Return [X, Y] of the center of cell containing provided text 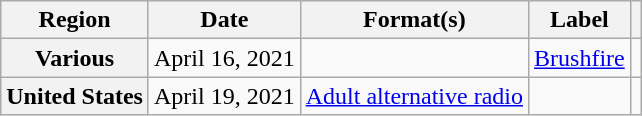
Various [75, 58]
April 19, 2021 [224, 96]
Region [75, 20]
Label [580, 20]
United States [75, 96]
Date [224, 20]
Format(s) [414, 20]
Adult alternative radio [414, 96]
Brushfire [580, 58]
April 16, 2021 [224, 58]
